Search for the cell housing the specified text and yield its [X, Y] center coordinate. 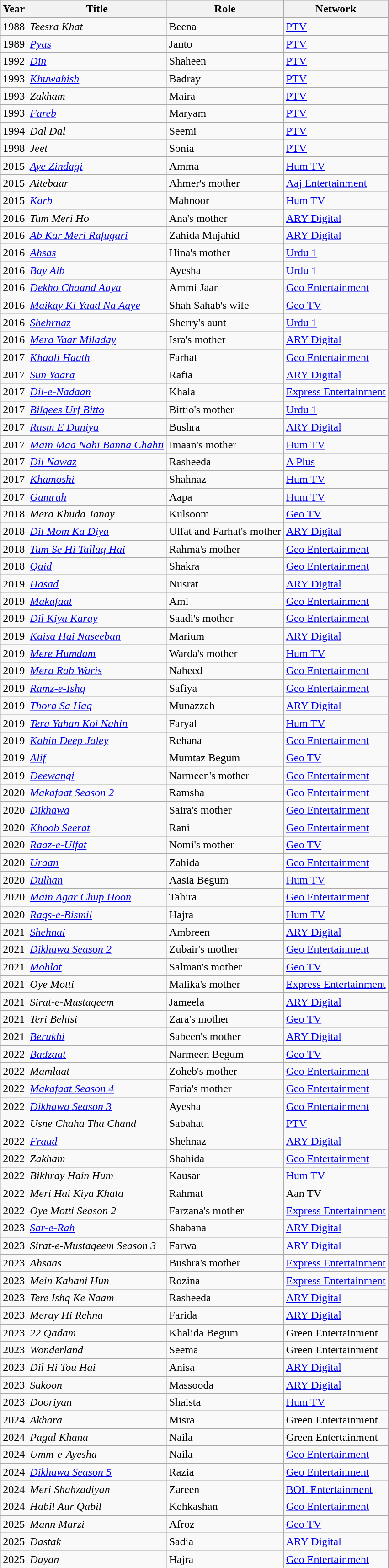
Aye Zindagi [97, 166]
Mere Humdam [97, 653]
Dil Mom Ka Diya [97, 532]
Hina's mother [225, 253]
BOL Entertainment [336, 1489]
Uraan [97, 862]
Dulhan [97, 880]
Rani [225, 828]
Zara's mother [225, 1019]
Bay Aib [97, 270]
Farida [225, 1315]
Dayan [97, 1559]
Saadi's mother [225, 619]
Tere Ishq Ke Naam [97, 1298]
Rahma's mother [225, 549]
Sun Yaara [97, 375]
Dekho Chaand Aaya [97, 288]
Mein Kahani Hun [97, 1280]
Mohlat [97, 967]
Narmeen's mother [225, 776]
1989 [14, 44]
Isra's mother [225, 340]
Oye Motti [97, 984]
Zahida Mujahid [225, 236]
Makafaat Season 4 [97, 1089]
Mumtaz Begum [225, 758]
Ramz-e-Ishq [97, 688]
Khala [225, 392]
Tum Meri Ho [97, 218]
Seemi [225, 131]
Jeet [97, 148]
Shahnaz [225, 479]
Thora Sa Haq [97, 706]
Alif [97, 758]
Deewangi [97, 776]
Rasm E Duniya [97, 427]
Badzaat [97, 1054]
Dastak [97, 1541]
Makafaat Season 2 [97, 793]
Khaali Haath [97, 357]
Umm-e-Ayesha [97, 1455]
Zubair's mother [225, 949]
Kausar [225, 1176]
Title [97, 9]
Shahida [225, 1158]
Nomi's mother [225, 845]
Mahnoor [225, 200]
Bilqees Urf Bitto [97, 410]
Dooriyan [97, 1402]
Zareen [225, 1489]
Bittio's mother [225, 410]
Ana's mother [225, 218]
Hasad [97, 584]
Role [225, 9]
Safiya [225, 688]
Sabahat [225, 1124]
Akhara [97, 1420]
Kulsoom [225, 514]
Imaan's mother [225, 444]
Afroz [225, 1524]
Sirat-e-Mustaqeem [97, 1002]
Meri Hai Kiya Khata [97, 1193]
Mera Rab Waris [97, 671]
Shabana [225, 1228]
Dikhawa Season 3 [97, 1106]
Meray Hi Rehna [97, 1315]
Janto [225, 44]
Usne Chaha Tha Chand [97, 1124]
Faria's mother [225, 1089]
Dil Nawaz [97, 462]
Habil Aur Qabil [97, 1507]
1998 [14, 148]
Raqs-e-Bismil [97, 915]
Shaista [225, 1402]
Shah Sahab's wife [225, 305]
Amma [225, 166]
Teri Behisi [97, 1019]
Warda's mother [225, 653]
Nusrat [225, 584]
Ab Kar Meri Rafugari [97, 236]
Tum Se Hi Talluq Hai [97, 549]
Maira [225, 96]
Dikhawa Season 2 [97, 949]
Kehkashan [225, 1507]
Khamoshi [97, 479]
Zoheb's mother [225, 1072]
Munazzah [225, 706]
Misra [225, 1420]
Naheed [225, 671]
Makafaat [97, 601]
Dal Dal [97, 131]
Ami [225, 601]
Aan TV [336, 1193]
Zahida [225, 862]
Massooda [225, 1385]
Din [97, 61]
Pagal Khana [97, 1437]
Sabeen's mother [225, 1036]
Rehana [225, 740]
Seema [225, 1350]
Bikhray Hain Hum [97, 1176]
Bushra's mother [225, 1263]
Meri Shahzadiyan [97, 1489]
Sirat-e-Mustaqeem Season 3 [97, 1245]
Faryal [225, 723]
Ahsaas [97, 1263]
Oye Motti Season 2 [97, 1211]
Ammi Jaan [225, 288]
Mera Yaar Miladay [97, 340]
Sar-e-Rah [97, 1228]
Shakra [225, 566]
Aaj Entertainment [336, 183]
Shehrnaz [97, 323]
Ahmer's mother [225, 183]
Dil Kiya Karay [97, 619]
Shehnaz [225, 1141]
Qaid [97, 566]
Sherry's aunt [225, 323]
Ahsas [97, 253]
Malika's mother [225, 984]
Anisa [225, 1368]
22 Qadam [97, 1333]
Wonderland [97, 1350]
Aapa [225, 496]
1992 [14, 61]
Salman's mother [225, 967]
Khuwahish [97, 79]
Razia [225, 1472]
Maryam [225, 113]
A Plus [336, 462]
Jameela [225, 1002]
Badray [225, 79]
Teesra Khat [97, 27]
Tera Yahan Koi Nahin [97, 723]
Aitebaar [97, 183]
Farwa [225, 1245]
Dil-e-Nadaan [97, 392]
Shaheen [225, 61]
Main Agar Chup Hoon [97, 897]
1994 [14, 131]
Karb [97, 200]
Maikay Ki Yaad Na Aaye [97, 305]
Marium [225, 636]
Rozina [225, 1280]
Farzana's mother [225, 1211]
Network [336, 9]
Kaisa Hai Naseeban [97, 636]
Khalida Begum [225, 1333]
Aasia Begum [225, 880]
Tahira [225, 897]
1988 [14, 27]
Bushra [225, 427]
Dikhawa Season 5 [97, 1472]
Mamlaat [97, 1072]
Rahmat [225, 1193]
Shehnai [97, 932]
Dikhawa [97, 810]
Mann Marzi [97, 1524]
Ramsha [225, 793]
Berukhi [97, 1036]
Fareb [97, 113]
Sadia [225, 1541]
Rafia [225, 375]
Sonia [225, 148]
Beena [225, 27]
Mera Khuda Janay [97, 514]
Narmeen Begum [225, 1054]
Main Maa Nahi Banna Chahti [97, 444]
Ulfat and Farhat's mother [225, 532]
Pyas [97, 44]
Sukoon [97, 1385]
Fraud [97, 1141]
Khoob Seerat [97, 828]
Kahin Deep Jaley [97, 740]
Dil Hi Tou Hai [97, 1368]
Farhat [225, 357]
Year [14, 9]
Saira's mother [225, 810]
Raaz-e-Ulfat [97, 845]
Ambreen [225, 932]
Gumrah [97, 496]
